Detect which cell encompasses the target text, then output its [X, Y] center coordinate. 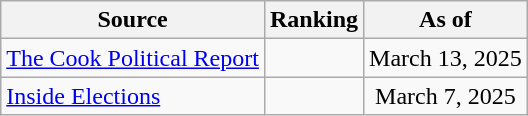
March 13, 2025 [446, 58]
The Cook Political Report [133, 58]
Source [133, 20]
Inside Elections [133, 96]
Ranking [314, 20]
March 7, 2025 [446, 96]
As of [446, 20]
